From the cell containing the given text, extract its center point as [x, y] coordinate. 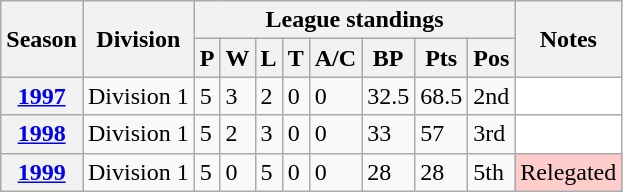
1998 [42, 134]
BP [388, 58]
33 [388, 134]
W [238, 58]
Notes [568, 39]
Division [138, 39]
2nd [492, 96]
1999 [42, 172]
Relegated [568, 172]
League standings [354, 20]
1997 [42, 96]
L [268, 58]
A/C [335, 58]
5th [492, 172]
Pos [492, 58]
3rd [492, 134]
Pts [442, 58]
32.5 [388, 96]
P [207, 58]
T [296, 58]
68.5 [442, 96]
57 [442, 134]
Season [42, 39]
